Search for the cell housing the specified text and yield its [X, Y] center coordinate. 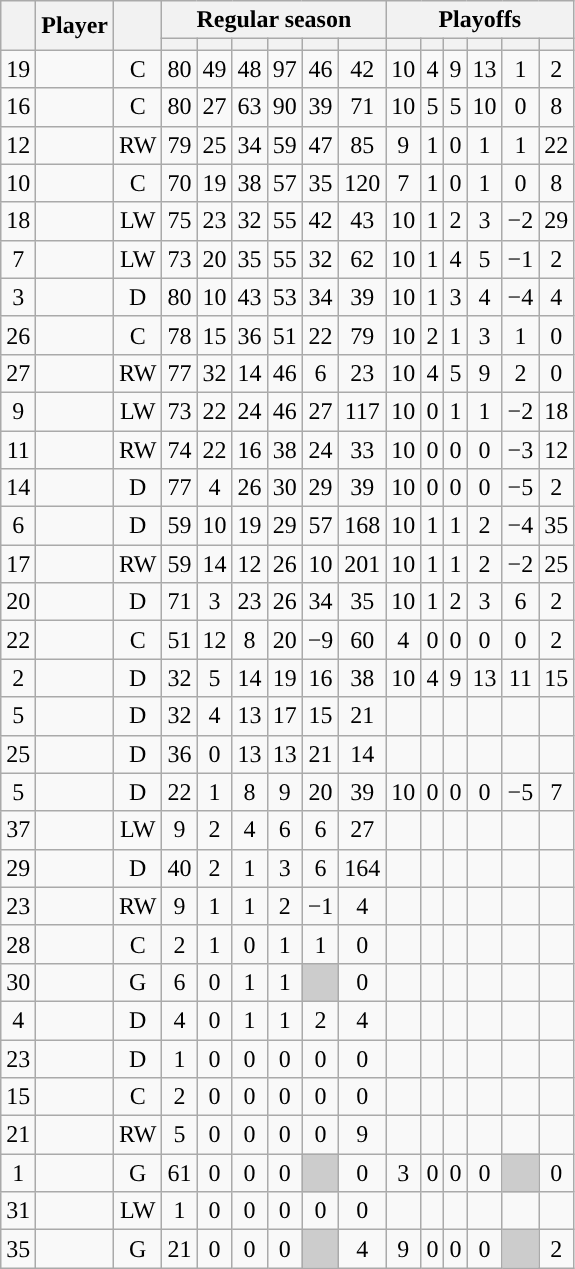
33 [362, 449]
164 [362, 868]
40 [180, 868]
85 [362, 145]
117 [362, 411]
78 [180, 335]
201 [362, 564]
28 [18, 944]
Player [75, 26]
47 [320, 145]
Playoffs [480, 20]
Regular season [274, 20]
120 [362, 183]
49 [214, 69]
168 [362, 526]
53 [284, 297]
37 [18, 830]
60 [362, 640]
−3 [520, 449]
90 [284, 107]
97 [284, 69]
63 [250, 107]
31 [18, 1211]
61 [180, 1173]
70 [180, 183]
−9 [320, 640]
62 [362, 259]
48 [250, 69]
74 [180, 449]
75 [180, 221]
